Return the [X, Y] coordinate for the center point of the cell that contains the specified text.  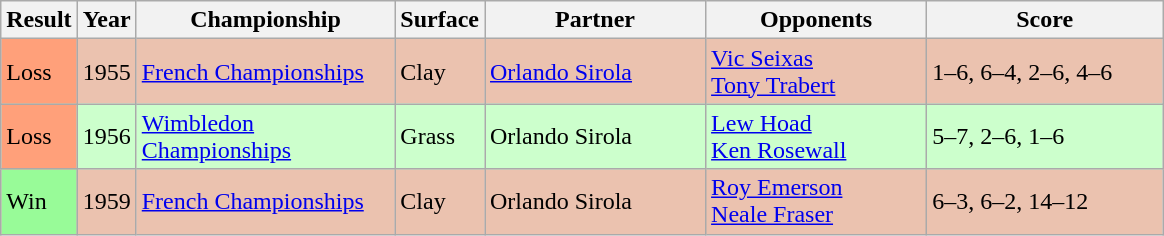
1959 [106, 202]
Vic Seixas Tony Trabert [816, 72]
5–7, 2–6, 1–6 [1045, 136]
Score [1045, 20]
Win [39, 202]
Year [106, 20]
Lew Hoad Ken Rosewall [816, 136]
Roy Emerson Neale Fraser [816, 202]
Championship [266, 20]
Result [39, 20]
6–3, 6–2, 14–12 [1045, 202]
Grass [440, 136]
1956 [106, 136]
Wimbledon Championships [266, 136]
Opponents [816, 20]
Partner [594, 20]
Surface [440, 20]
1955 [106, 72]
1–6, 6–4, 2–6, 4–6 [1045, 72]
